Identify which cell holds the provided text, then report its (X, Y) central coordinate. 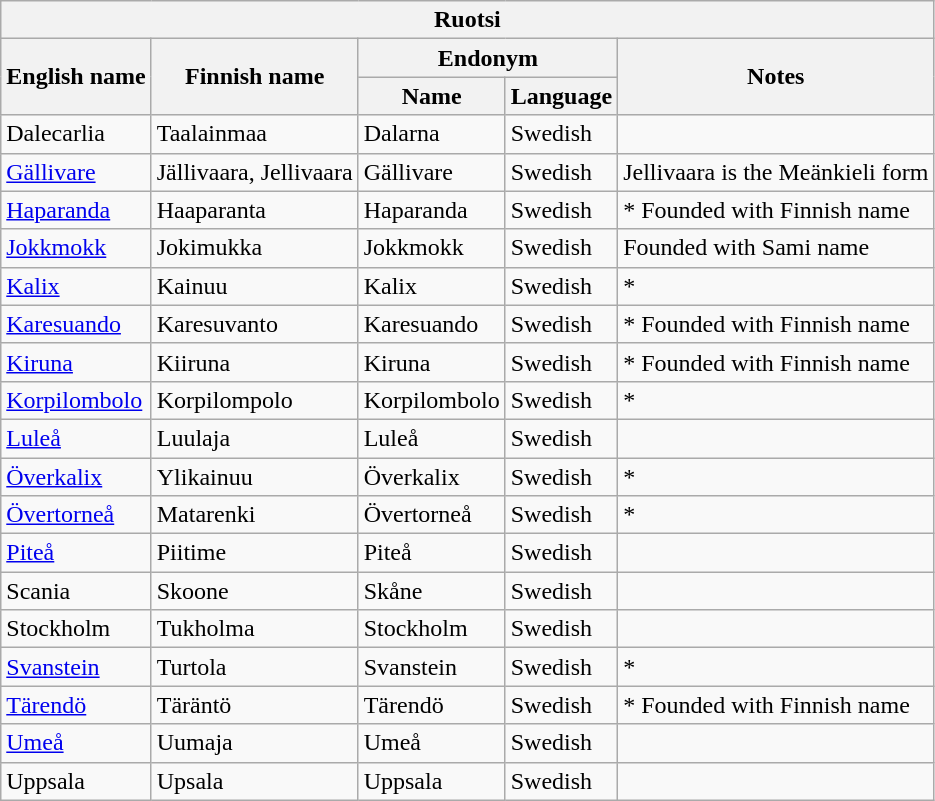
Kiiruna (254, 362)
Name (432, 96)
Finnish name (254, 77)
Founded with Sami name (776, 248)
Piitime (254, 553)
Skåne (432, 591)
Dalarna (432, 134)
Jokimukka (254, 248)
Language (561, 96)
Ylikainuu (254, 477)
Taalainmaa (254, 134)
Skoone (254, 591)
Korpilompolo (254, 400)
English name (76, 77)
Dalecarlia (76, 134)
Matarenki (254, 515)
Notes (776, 77)
Tukholma (254, 629)
Endonym (488, 58)
Ruotsi (468, 20)
Kainuu (254, 286)
Täräntö (254, 705)
Jällivaara, Jellivaara (254, 172)
Uumaja (254, 743)
Jellivaara is the Meänkieli form (776, 172)
Luulaja (254, 438)
Karesuvanto (254, 324)
Turtola (254, 667)
Upsala (254, 781)
Haaparanta (254, 210)
Scania (76, 591)
